Identify which cell holds the provided text, then report its [X, Y] central coordinate. 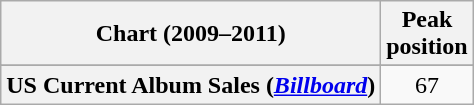
Peakposition [427, 34]
67 [427, 85]
US Current Album Sales (Billboard) [191, 85]
Chart (2009–2011) [191, 34]
